Locate the cell with the specified text and output its [X, Y] center coordinate. 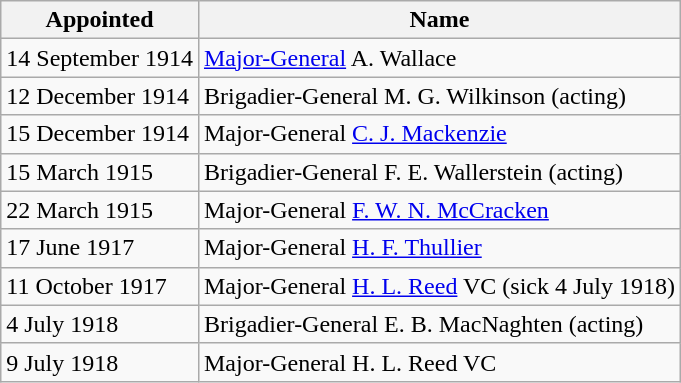
15 December 1914 [100, 134]
11 October 1917 [100, 286]
Brigadier-General F. E. Wallerstein (acting) [439, 172]
4 July 1918 [100, 324]
14 September 1914 [100, 58]
17 June 1917 [100, 248]
9 July 1918 [100, 362]
Brigadier-General E. B. MacNaghten (acting) [439, 324]
Name [439, 20]
Major-General C. J. Mackenzie [439, 134]
15 March 1915 [100, 172]
Major-General H. F. Thullier [439, 248]
22 March 1915 [100, 210]
Major-General A. Wallace [439, 58]
Brigadier-General M. G. Wilkinson (acting) [439, 96]
Major-General H. L. Reed VC [439, 362]
12 December 1914 [100, 96]
Major-General H. L. Reed VC (sick 4 July 1918) [439, 286]
Major-General F. W. N. McCracken [439, 210]
Appointed [100, 20]
